Identify which cell holds the provided text, then report its (X, Y) central coordinate. 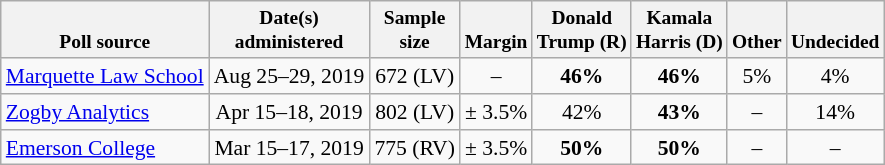
Date(s)administered (290, 30)
Marquette Law School (105, 76)
Samplesize (414, 30)
Zogby Analytics (105, 112)
KamalaHarris (D) (679, 30)
5% (756, 76)
Poll source (105, 30)
DonaldTrump (R) (582, 30)
Margin (496, 30)
± 3.5% (496, 112)
43% (679, 112)
14% (835, 112)
802 (LV) (414, 112)
Other (756, 30)
672 (LV) (414, 76)
42% (582, 112)
4% (835, 76)
Undecided (835, 30)
Apr 15–18, 2019 (290, 112)
Aug 25–29, 2019 (290, 76)
